Identify which cell holds the provided text, then report its (X, Y) central coordinate. 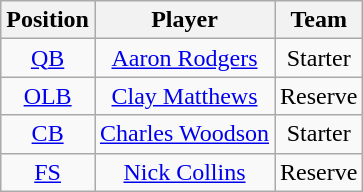
Clay Matthews (184, 96)
Nick Collins (184, 172)
QB (48, 58)
OLB (48, 96)
Team (319, 20)
CB (48, 134)
Position (48, 20)
Charles Woodson (184, 134)
Aaron Rodgers (184, 58)
FS (48, 172)
Player (184, 20)
